Identify which cell holds the provided text, then report its [x, y] central coordinate. 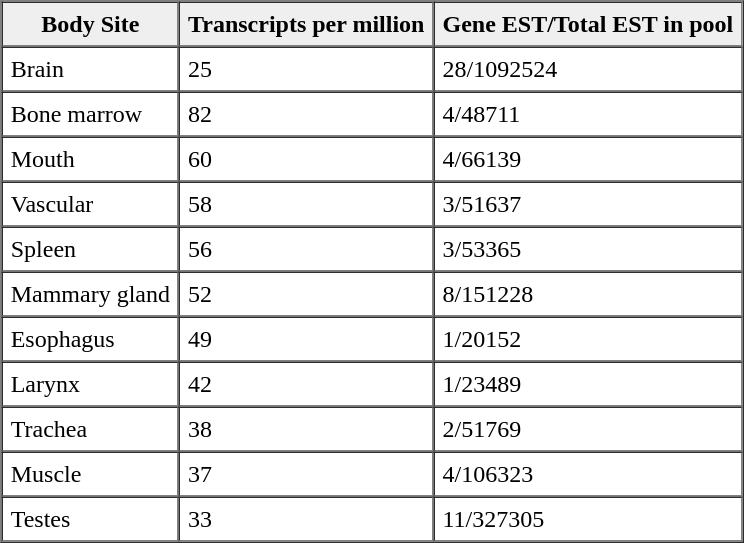
4/66139 [588, 158]
11/327305 [588, 518]
1/20152 [588, 338]
Body Site [90, 24]
Gene EST/Total EST in pool [588, 24]
Vascular [90, 204]
52 [306, 294]
25 [306, 68]
1/23489 [588, 384]
Brain [90, 68]
8/151228 [588, 294]
Larynx [90, 384]
4/106323 [588, 474]
42 [306, 384]
49 [306, 338]
37 [306, 474]
Esophagus [90, 338]
2/51769 [588, 428]
33 [306, 518]
Mouth [90, 158]
3/51637 [588, 204]
Muscle [90, 474]
Testes [90, 518]
Transcripts per million [306, 24]
56 [306, 248]
3/53365 [588, 248]
Mammary gland [90, 294]
38 [306, 428]
28/1092524 [588, 68]
82 [306, 114]
4/48711 [588, 114]
Trachea [90, 428]
58 [306, 204]
60 [306, 158]
Spleen [90, 248]
Bone marrow [90, 114]
